Return (x, y) of the center of cell containing provided text 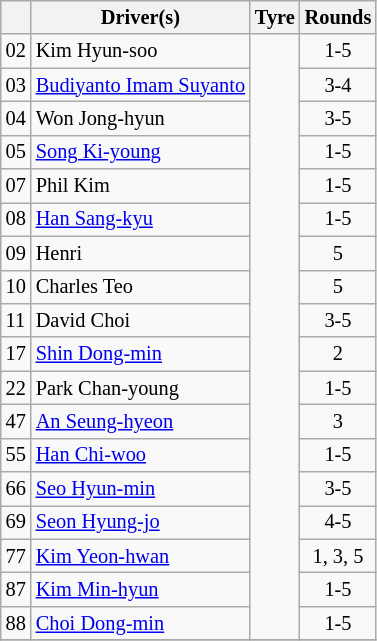
11 (16, 320)
87 (16, 589)
Budiyanto Imam Suyanto (140, 85)
66 (16, 489)
Tyre (275, 17)
Driver(s) (140, 17)
08 (16, 219)
88 (16, 623)
03 (16, 85)
4-5 (338, 522)
47 (16, 421)
22 (16, 388)
Won Jong-hyun (140, 118)
Song Ki-young (140, 152)
Kim Min-hyun (140, 589)
2 (338, 354)
77 (16, 556)
Charles Teo (140, 287)
Han Sang-kyu (140, 219)
Park Chan-young (140, 388)
Kim Yeon-hwan (140, 556)
07 (16, 186)
10 (16, 287)
05 (16, 152)
An Seung-hyeon (140, 421)
Seon Hyung-jo (140, 522)
Han Chi-woo (140, 455)
02 (16, 51)
Choi Dong-min (140, 623)
3-4 (338, 85)
09 (16, 253)
Shin Dong-min (140, 354)
Kim Hyun-soo (140, 51)
Rounds (338, 17)
David Choi (140, 320)
Seo Hyun-min (140, 489)
1, 3, 5 (338, 556)
69 (16, 522)
04 (16, 118)
17 (16, 354)
Henri (140, 253)
55 (16, 455)
3 (338, 421)
Phil Kim (140, 186)
